Extract the (x, y) coordinate from the center of the cell holding the provided text.  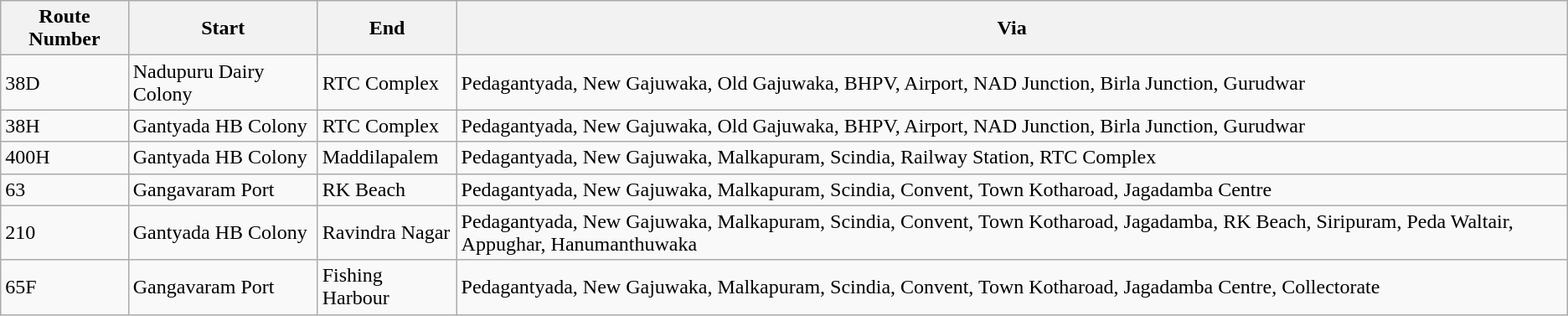
End (387, 28)
Nadupuru Dairy Colony (223, 82)
Route Number (65, 28)
38H (65, 126)
Pedagantyada, New Gajuwaka, Malkapuram, Scindia, Convent, Town Kotharoad, Jagadamba, RK Beach, Siripuram, Peda Waltair, Appughar, Hanumanthuwaka (1012, 233)
210 (65, 233)
63 (65, 189)
Start (223, 28)
RK Beach (387, 189)
Maddilapalem (387, 158)
65F (65, 287)
Pedagantyada, New Gajuwaka, Malkapuram, Scindia, Convent, Town Kotharoad, Jagadamba Centre (1012, 189)
Pedagantyada, New Gajuwaka, Malkapuram, Scindia, Convent, Town Kotharoad, Jagadamba Centre, Collectorate (1012, 287)
Pedagantyada, New Gajuwaka, Malkapuram, Scindia, Railway Station, RTC Complex (1012, 158)
Fishing Harbour (387, 287)
Ravindra Nagar (387, 233)
38D (65, 82)
Via (1012, 28)
400H (65, 158)
